Pinpoint the cell where the given text exists, returning its (X, Y) midpoint coordinate. 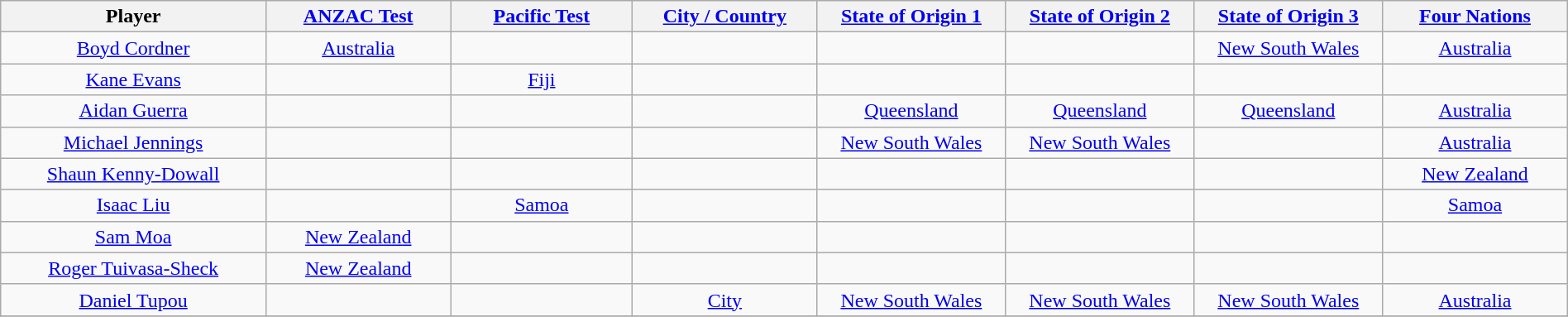
Kane Evans (134, 79)
Michael Jennings (134, 142)
Fiji (542, 79)
City (724, 300)
City / Country (724, 17)
Boyd Cordner (134, 48)
Four Nations (1475, 17)
Aidan Guerra (134, 111)
Sam Moa (134, 237)
State of Origin 1 (911, 17)
Pacific Test (542, 17)
Player (134, 17)
ANZAC Test (359, 17)
Shaun Kenny-Dowall (134, 174)
Roger Tuivasa-Sheck (134, 268)
State of Origin 3 (1288, 17)
Isaac Liu (134, 205)
Daniel Tupou (134, 300)
State of Origin 2 (1100, 17)
